Pinpoint the cell where the given text exists, returning its (X, Y) midpoint coordinate. 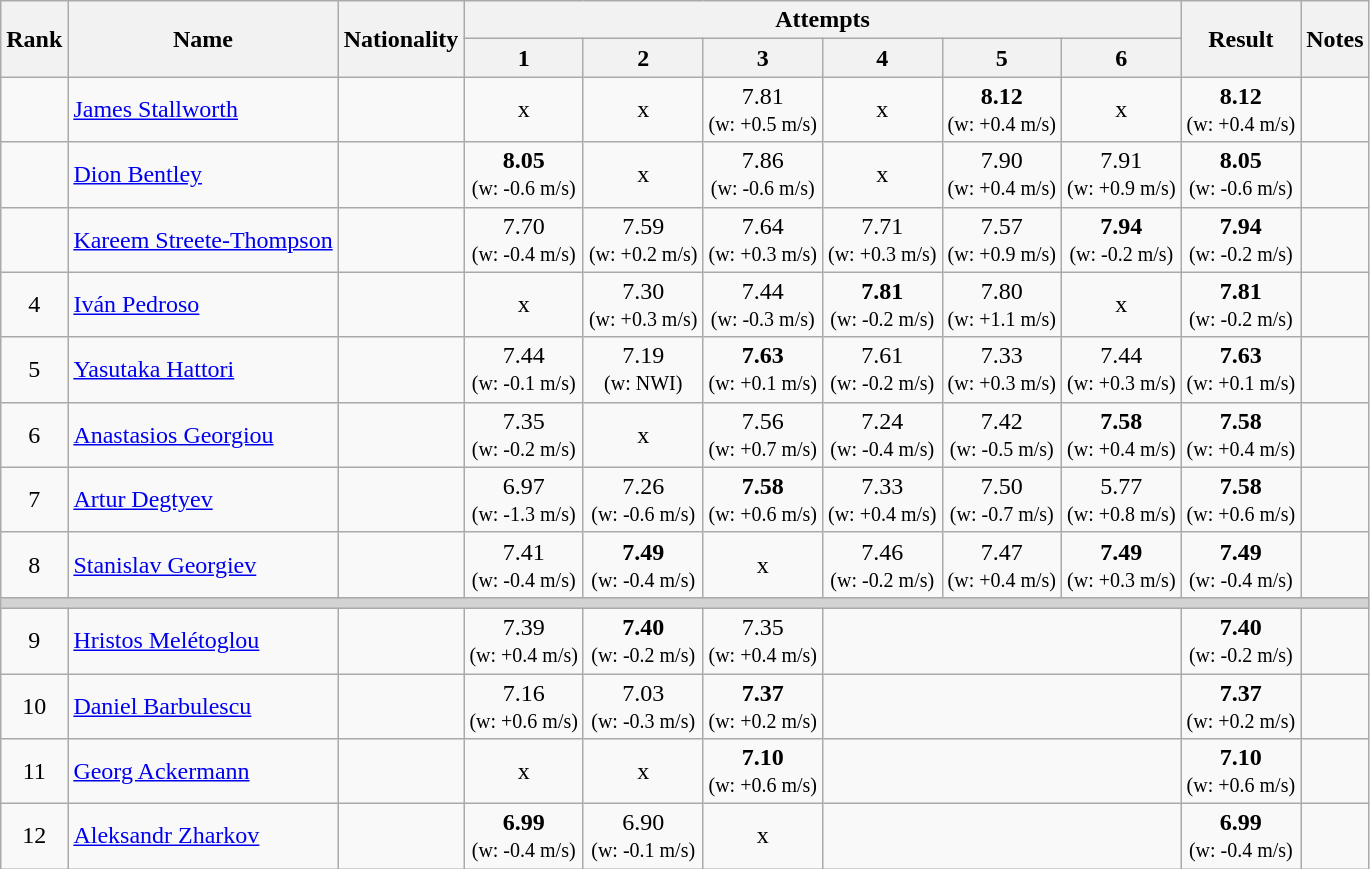
Rank (34, 39)
1 (524, 58)
7.56(w: +0.7 m/s) (763, 434)
10 (34, 706)
7.90(w: +0.4 m/s) (1002, 174)
7.10(w: +0.6 m/s) (763, 772)
8.12 (w: +0.4 m/s) (1241, 110)
6.99 (w: -0.4 m/s) (1241, 836)
Dion Bentley (203, 174)
Notes (1335, 39)
7.63(w: +0.1 m/s) (763, 370)
Name (203, 39)
8.05(w: -0.6 m/s) (524, 174)
7.40 (w: -0.2 m/s) (1241, 640)
Iván Pedroso (203, 304)
7.49(w: +0.3 m/s) (1122, 564)
Aleksandr Zharkov (203, 836)
7.33(w: +0.4 m/s) (882, 500)
7.49(w: -0.4 m/s) (643, 564)
7.81(w: -0.2 m/s) (882, 304)
Attempts (822, 20)
7.30(w: +0.3 m/s) (643, 304)
7.44(w: -0.3 m/s) (763, 304)
7.86(w: -0.6 m/s) (763, 174)
7.03(w: -0.3 m/s) (643, 706)
7.58 (w: +0.6 m/s) (1241, 500)
7.10 (w: +0.6 m/s) (1241, 772)
7.58(w: +0.4 m/s) (1122, 434)
7.39(w: +0.4 m/s) (524, 640)
11 (34, 772)
7.81 (w: -0.2 m/s) (1241, 304)
8.12(w: +0.4 m/s) (1002, 110)
7.81(w: +0.5 m/s) (763, 110)
7.57(w: +0.9 m/s) (1002, 240)
7.41(w: -0.4 m/s) (524, 564)
Nationality (401, 39)
7.26(w: -0.6 m/s) (643, 500)
7.94(w: -0.2 m/s) (1122, 240)
7.58(w: +0.6 m/s) (763, 500)
7.58 (w: +0.4 m/s) (1241, 434)
7.70(w: -0.4 m/s) (524, 240)
8.05 (w: -0.6 m/s) (1241, 174)
7.33(w: +0.3 m/s) (1002, 370)
12 (34, 836)
Stanislav Georgiev (203, 564)
7.40(w: -0.2 m/s) (643, 640)
Hristos Melétoglou (203, 640)
7.16(w: +0.6 m/s) (524, 706)
7.64(w: +0.3 m/s) (763, 240)
7.49 (w: -0.4 m/s) (1241, 564)
7.35(w: -0.2 m/s) (524, 434)
7.59(w: +0.2 m/s) (643, 240)
6.90(w: -0.1 m/s) (643, 836)
7.46(w: -0.2 m/s) (882, 564)
James Stallworth (203, 110)
Result (1241, 39)
Georg Ackermann (203, 772)
7.42(w: -0.5 m/s) (1002, 434)
5.77(w: +0.8 m/s) (1122, 500)
6.97(w: -1.3 m/s) (524, 500)
7.19(w: NWI) (643, 370)
7.71(w: +0.3 m/s) (882, 240)
7.47(w: +0.4 m/s) (1002, 564)
7.37 (w: +0.2 m/s) (1241, 706)
3 (763, 58)
Artur Degtyev (203, 500)
7 (34, 500)
7.94 (w: -0.2 m/s) (1241, 240)
7.44(w: +0.3 m/s) (1122, 370)
7.50(w: -0.7 m/s) (1002, 500)
2 (643, 58)
Anastasios Georgiou (203, 434)
7.91(w: +0.9 m/s) (1122, 174)
7.61(w: -0.2 m/s) (882, 370)
8 (34, 564)
7.24(w: -0.4 m/s) (882, 434)
6.99(w: -0.4 m/s) (524, 836)
7.35(w: +0.4 m/s) (763, 640)
7.80(w: +1.1 m/s) (1002, 304)
7.37(w: +0.2 m/s) (763, 706)
Daniel Barbulescu (203, 706)
9 (34, 640)
7.44(w: -0.1 m/s) (524, 370)
7.63 (w: +0.1 m/s) (1241, 370)
Yasutaka Hattori (203, 370)
Kareem Streete-Thompson (203, 240)
